Extract the [X, Y] coordinate from the center of the cell holding the provided text.  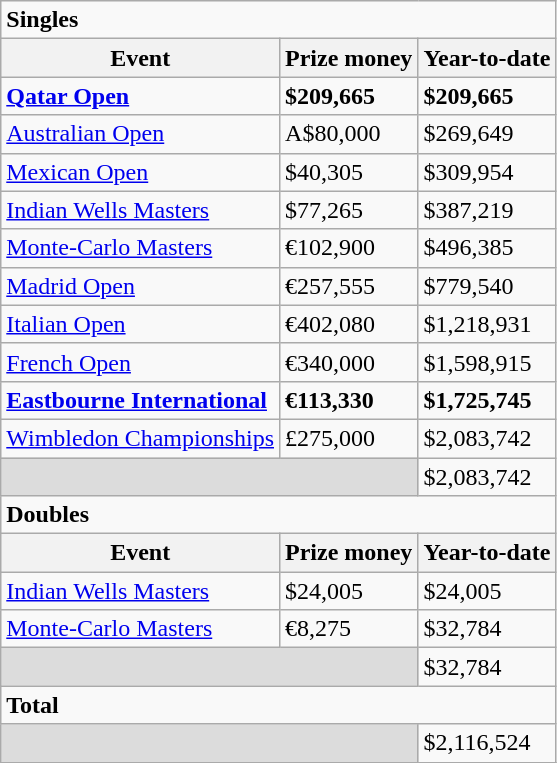
Qatar Open [140, 96]
$779,540 [487, 286]
$1,598,915 [487, 362]
Singles [278, 20]
€113,330 [349, 400]
€257,555 [349, 286]
$40,305 [349, 172]
$2,116,524 [487, 743]
French Open [140, 362]
€102,900 [349, 248]
Eastbourne International [140, 400]
A$80,000 [349, 134]
$1,218,931 [487, 324]
Mexican Open [140, 172]
€8,275 [349, 629]
$1,725,745 [487, 400]
$496,385 [487, 248]
Wimbledon Championships [140, 438]
€340,000 [349, 362]
Total [278, 705]
Australian Open [140, 134]
£275,000 [349, 438]
$387,219 [487, 210]
$309,954 [487, 172]
Madrid Open [140, 286]
€402,080 [349, 324]
$269,649 [487, 134]
Doubles [278, 515]
$77,265 [349, 210]
Italian Open [140, 324]
